Return the (x, y) coordinate for the center point of the cell that contains the specified text.  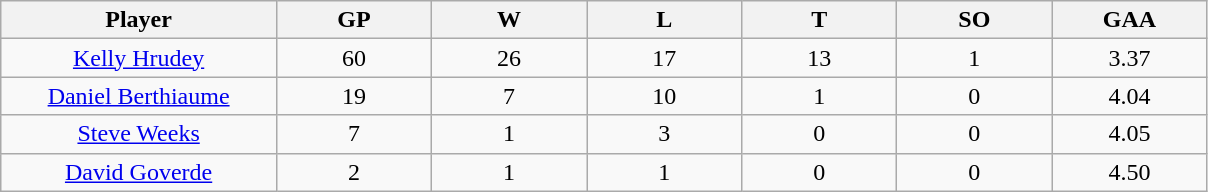
10 (664, 96)
3 (664, 134)
L (664, 20)
19 (354, 96)
3.37 (1130, 58)
Daniel Berthiaume (139, 96)
4.50 (1130, 172)
Kelly Hrudey (139, 58)
SO (974, 20)
Player (139, 20)
4.05 (1130, 134)
26 (510, 58)
W (510, 20)
Steve Weeks (139, 134)
T (820, 20)
60 (354, 58)
GP (354, 20)
GAA (1130, 20)
17 (664, 58)
4.04 (1130, 96)
2 (354, 172)
David Goverde (139, 172)
13 (820, 58)
